Find where the given text appears and provide that cell's center as [X, Y] coordinate. 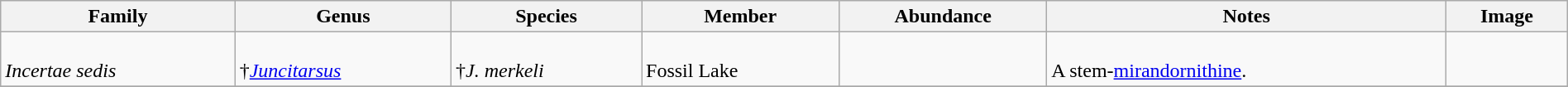
Image [1507, 17]
A stem-mirandornithine. [1247, 60]
Fossil Lake [741, 60]
Genus [342, 17]
†Juncitarsus [342, 60]
Family [117, 17]
†J. merkeli [547, 60]
Member [741, 17]
Incertae sedis [117, 60]
Species [547, 17]
Abundance [943, 17]
Notes [1247, 17]
